Detect which cell encompasses the target text, then output its [X, Y] center coordinate. 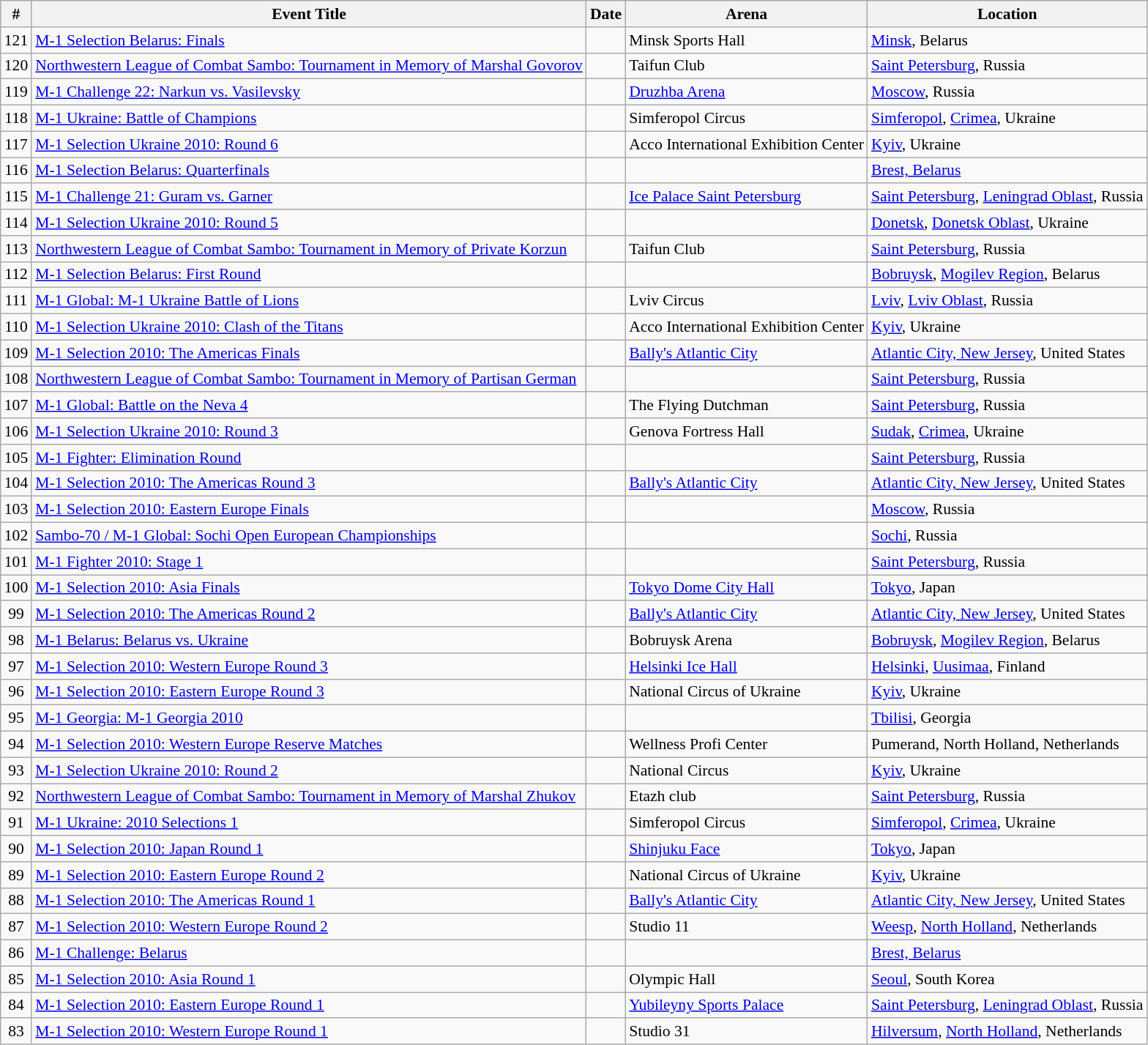
Northwestern League of Combat Sambo: Tournament in Memory of Partisan German [309, 379]
Tbilisi, Georgia [1007, 718]
M-1 Selection Ukraine 2010: Clash of the Titans [309, 327]
M-1 Selection 2010: Western Europe Round 2 [309, 927]
Weesp, North Holland, Netherlands [1007, 927]
Pumerand, North Holland, Netherlands [1007, 745]
Olympic Hall [747, 979]
M-1 Global: Battle on the Neva 4 [309, 406]
114 [16, 223]
Shinjuku Face [747, 849]
Minsk Sports Hall [747, 40]
85 [16, 979]
Bobruysk Arena [747, 640]
91 [16, 823]
105 [16, 458]
103 [16, 510]
99 [16, 614]
M-1 Selection Ukraine 2010: Round 2 [309, 770]
M-1 Challenge: Belarus [309, 953]
# [16, 14]
121 [16, 40]
95 [16, 718]
100 [16, 588]
M-1 Selection Belarus: Finals [309, 40]
118 [16, 119]
96 [16, 692]
Druzhba Arena [747, 92]
Minsk, Belarus [1007, 40]
Helsinki Ice Hall [747, 666]
M-1 Selection 2010: Japan Round 1 [309, 849]
Arena [747, 14]
108 [16, 379]
113 [16, 249]
Lviv Circus [747, 301]
111 [16, 301]
M-1 Fighter: Elimination Round [309, 458]
Ice Palace Saint Petersburg [747, 197]
Donetsk, Donetsk Oblast, Ukraine [1007, 223]
98 [16, 640]
M-1 Global: M-1 Ukraine Battle of Lions [309, 301]
M-1 Selection 2010: The Americas Finals [309, 353]
116 [16, 171]
Sambo-70 / M-1 Global: Sochi Open European Championships [309, 536]
92 [16, 797]
M-1 Selection Ukraine 2010: Round 6 [309, 144]
M-1 Selection 2010: The Americas Round 1 [309, 901]
Studio 31 [747, 1032]
Date [606, 14]
117 [16, 144]
101 [16, 562]
M-1 Ukraine: Battle of Champions [309, 119]
Northwestern League of Combat Sambo: Tournament in Memory of Marshal Govorov [309, 66]
M-1 Ukraine: 2010 Selections 1 [309, 823]
109 [16, 353]
Event Title [309, 14]
119 [16, 92]
M-1 Georgia: M-1 Georgia 2010 [309, 718]
Hilversum, North Holland, Netherlands [1007, 1032]
M-1 Selection 2010: The Americas Round 2 [309, 614]
90 [16, 849]
M-1 Selection 2010: Eastern Europe Round 1 [309, 1005]
M-1 Selection 2010: Western Europe Round 1 [309, 1032]
Lviv, Lviv Oblast, Russia [1007, 301]
M-1 Selection 2010: Eastern Europe Finals [309, 510]
M-1 Belarus: Belarus vs. Ukraine [309, 640]
M-1 Selection 2010: Asia Finals [309, 588]
86 [16, 953]
115 [16, 197]
120 [16, 66]
Sochi, Russia [1007, 536]
94 [16, 745]
M-1 Selection Belarus: First Round [309, 275]
Location [1007, 14]
Northwestern League of Combat Sambo: Tournament in Memory of Private Korzun [309, 249]
M-1 Selection Belarus: Quarterfinals [309, 171]
M-1 Challenge 22: Narkun vs. Vasilevsky [309, 92]
M-1 Selection 2010: Eastern Europe Round 2 [309, 875]
Genova Fortress Hall [747, 431]
Yubileyny Sports Palace [747, 1005]
M-1 Selection Ukraine 2010: Round 5 [309, 223]
Sudak, Crimea, Ukraine [1007, 431]
110 [16, 327]
The Flying Dutchman [747, 406]
97 [16, 666]
89 [16, 875]
M-1 Selection 2010: Western Europe Reserve Matches [309, 745]
Studio 11 [747, 927]
Northwestern League of Combat Sambo: Tournament in Memory of Marshal Zhukov [309, 797]
M-1 Selection 2010: The Americas Round 3 [309, 483]
106 [16, 431]
112 [16, 275]
Seoul, South Korea [1007, 979]
102 [16, 536]
M-1 Selection 2010: Eastern Europe Round 3 [309, 692]
M-1 Selection 2010: Western Europe Round 3 [309, 666]
93 [16, 770]
M-1 Challenge 21: Guram vs. Garner [309, 197]
Etazh club [747, 797]
104 [16, 483]
Tokyo Dome City Hall [747, 588]
Helsinki, Uusimaa, Finland [1007, 666]
Wellness Profi Center [747, 745]
M-1 Selection 2010: Asia Round 1 [309, 979]
M-1 Fighter 2010: Stage 1 [309, 562]
88 [16, 901]
87 [16, 927]
83 [16, 1032]
M-1 Selection Ukraine 2010: Round 3 [309, 431]
National Circus [747, 770]
107 [16, 406]
84 [16, 1005]
